Identify which cell holds the provided text, then report its (X, Y) central coordinate. 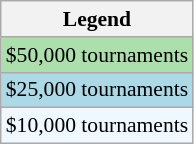
$10,000 tournaments (97, 126)
$50,000 tournaments (97, 55)
$25,000 tournaments (97, 90)
Legend (97, 19)
